Detect which cell encompasses the target text, then output its (X, Y) center coordinate. 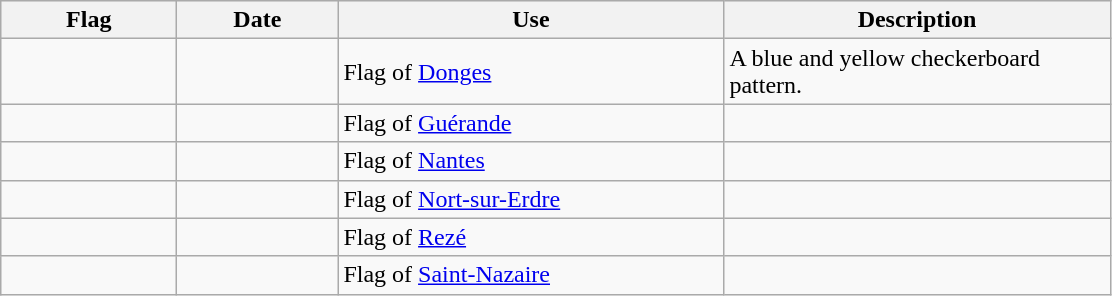
Flag of Guérande (531, 123)
Date (258, 20)
Flag of Saint-Nazaire (531, 275)
Flag of Rezé (531, 237)
Flag (89, 20)
Flag of Nantes (531, 161)
A blue and yellow checkerboard pattern. (917, 72)
Flag of Nort-sur-Erdre (531, 199)
Use (531, 20)
Description (917, 20)
Flag of Donges (531, 72)
